Return (x, y) of the center of cell containing provided text 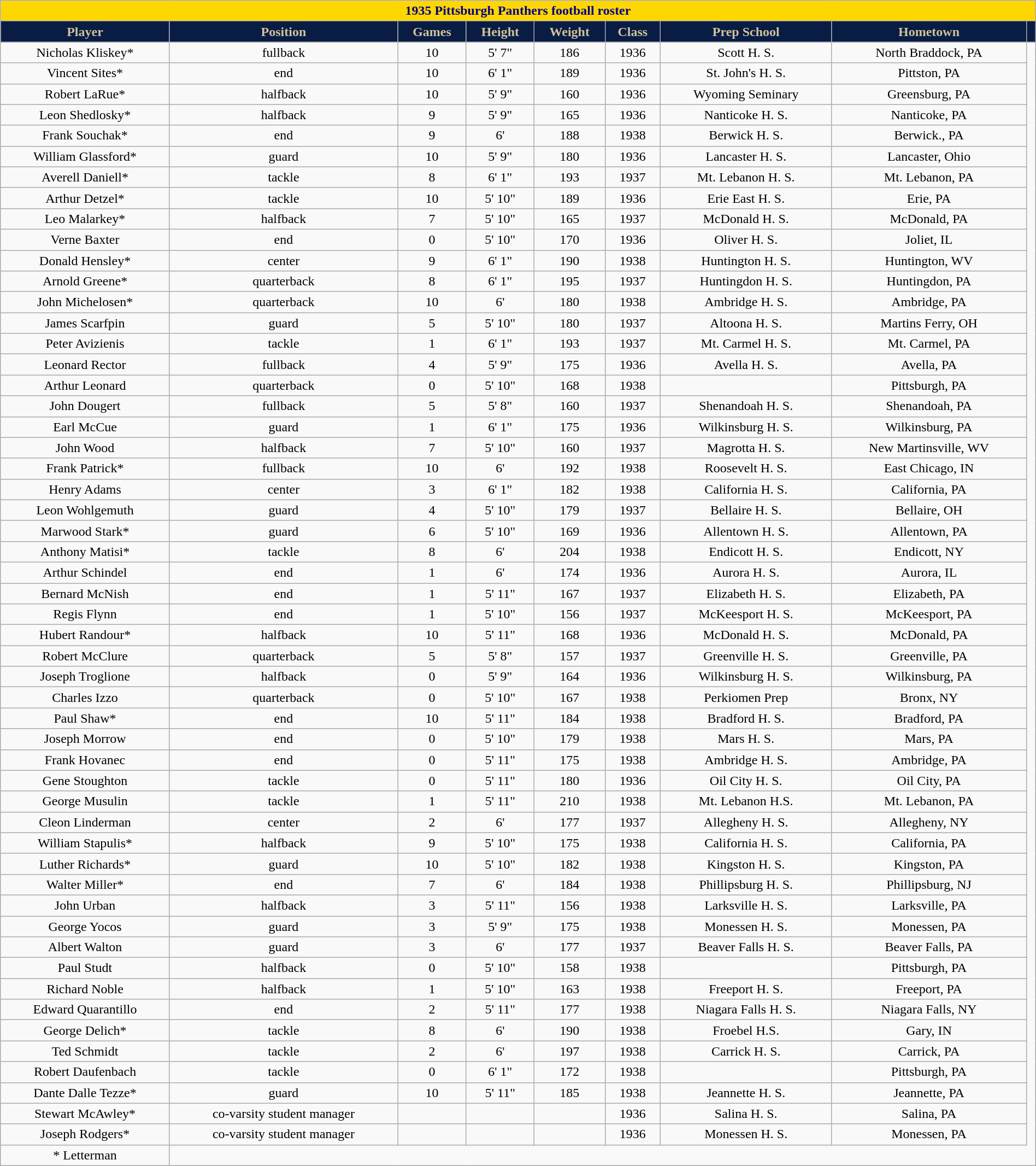
Mt. Carmel H. S. (746, 344)
Larksville, PA (929, 905)
Frank Patrick* (85, 468)
Leonard Rector (85, 365)
Elizabeth, PA (929, 593)
Oliver H. S. (746, 239)
Paul Shaw* (85, 718)
Frank Hovanec (85, 760)
Dante Dalle Tezze* (85, 1093)
Endicott, NY (929, 552)
Stewart McAwley* (85, 1114)
Nicholas Kliskey* (85, 52)
Walter Miller* (85, 884)
Scott H. S. (746, 52)
Vincent Sites* (85, 73)
Richard Noble (85, 989)
Aurora H. S. (746, 572)
5' 7" (500, 52)
Paul Studt (85, 968)
Kingston, PA (929, 864)
Berwick H. S. (746, 136)
Carrick H. S. (746, 1051)
Peter Avizienis (85, 344)
163 (569, 989)
Ted Schmidt (85, 1051)
Aurora, IL (929, 572)
Shenandoah H. S. (746, 406)
Salina H. S. (746, 1114)
East Chicago, IN (929, 468)
Magrotta H. S. (746, 448)
Greenville, PA (929, 656)
Huntington, WV (929, 261)
Martins Ferry, OH (929, 323)
James Scarfpin (85, 323)
Edward Quarantillo (85, 1010)
George Delich* (85, 1030)
Greenville H. S. (746, 656)
Jeannette, PA (929, 1093)
Joseph Morrow (85, 739)
New Martinsville, WV (929, 448)
Froebel H.S. (746, 1030)
Leon Wohlgemuth (85, 510)
Jeannette H. S. (746, 1093)
204 (569, 552)
Erie East H. S. (746, 198)
Carrick, PA (929, 1051)
Greensburg, PA (929, 94)
Allentown H. S. (746, 531)
Weight (569, 32)
158 (569, 968)
Oil City H. S. (746, 781)
Niagara Falls, NY (929, 1010)
6 (432, 531)
Mt. Carmel, PA (929, 344)
Height (500, 32)
Joseph Rodgers* (85, 1134)
210 (569, 801)
Bellaire H. S. (746, 510)
Allegheny, NY (929, 822)
170 (569, 239)
John Wood (85, 448)
Hubert Randour* (85, 635)
William Stapulis* (85, 843)
John Dougert (85, 406)
Phillipsburg, NJ (929, 884)
Cleon Linderman (85, 822)
Donald Hensley* (85, 261)
Arthur Leonard (85, 385)
Player (85, 32)
* Letterman (85, 1155)
186 (569, 52)
Elizabeth H. S. (746, 593)
Huntingdon H. S. (746, 282)
Avella, PA (929, 365)
Huntingdon, PA (929, 282)
Arthur Schindel (85, 572)
Averell Daniell* (85, 177)
Robert McClure (85, 656)
Charles Izzo (85, 698)
Henry Adams (85, 489)
157 (569, 656)
Lancaster, Ohio (929, 156)
Joseph Troglione (85, 677)
164 (569, 677)
McKeesport H. S. (746, 614)
Anthony Matisi* (85, 552)
Allentown, PA (929, 531)
Nanticoke, PA (929, 115)
Bradford, PA (929, 718)
Albert Walton (85, 947)
Erie, PA (929, 198)
Arthur Detzel* (85, 198)
Mars H. S. (746, 739)
Leon Shedlosky* (85, 115)
Bellaire, OH (929, 510)
Earl McCue (85, 427)
Robert Daufenbach (85, 1072)
Avella H. S. (746, 365)
North Braddock, PA (929, 52)
Bradford H. S. (746, 718)
Position (283, 32)
Shenandoah, PA (929, 406)
Bronx, NY (929, 698)
Mt. Lebanon H.S. (746, 801)
185 (569, 1093)
Leo Malarkey* (85, 219)
Beaver Falls, PA (929, 947)
John Michelosen* (85, 302)
Beaver Falls H. S. (746, 947)
Endicott H. S. (746, 552)
Luther Richards* (85, 864)
Berwick., PA (929, 136)
Robert LaRue* (85, 94)
188 (569, 136)
Prep School (746, 32)
Nanticoke H. S. (746, 115)
1935 Pittsburgh Panthers football roster (518, 11)
Oil City, PA (929, 781)
Games (432, 32)
Wyoming Seminary (746, 94)
172 (569, 1072)
George Yocos (85, 927)
McKeesport, PA (929, 614)
Marwood Stark* (85, 531)
Altoona H. S. (746, 323)
Bernard McNish (85, 593)
Hometown (929, 32)
Regis Flynn (85, 614)
Gary, IN (929, 1030)
Joliet, IL (929, 239)
Pittston, PA (929, 73)
Phillipsburg H. S. (746, 884)
Niagara Falls H. S. (746, 1010)
Mars, PA (929, 739)
George Musulin (85, 801)
Huntington H. S. (746, 261)
Larksville H. S. (746, 905)
195 (569, 282)
192 (569, 468)
Arnold Greene* (85, 282)
Mt. Lebanon H. S. (746, 177)
Verne Baxter (85, 239)
Perkiomen Prep (746, 698)
Allegheny H. S. (746, 822)
197 (569, 1051)
174 (569, 572)
Freeport, PA (929, 989)
Frank Souchak* (85, 136)
169 (569, 531)
Kingston H. S. (746, 864)
William Glassford* (85, 156)
Freeport H. S. (746, 989)
St. John's H. S. (746, 73)
John Urban (85, 905)
Lancaster H. S. (746, 156)
Salina, PA (929, 1114)
Class (633, 32)
Roosevelt H. S. (746, 468)
Gene Stoughton (85, 781)
